Search for the cell housing the specified text and yield its [x, y] center coordinate. 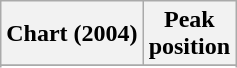
Chart (2004) [72, 34]
Peakposition [189, 34]
